From the cell containing the given text, extract its center point as (X, Y) coordinate. 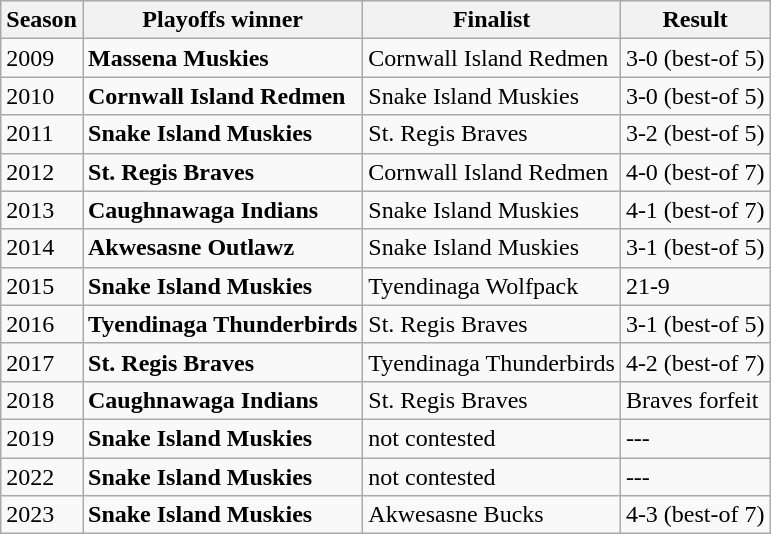
2015 (42, 286)
21-9 (695, 286)
Massena Muskies (222, 58)
2018 (42, 400)
2022 (42, 477)
Finalist (492, 20)
2009 (42, 58)
2013 (42, 210)
2016 (42, 324)
2012 (42, 172)
2019 (42, 438)
2010 (42, 96)
4-1 (best-of 7) (695, 210)
Playoffs winner (222, 20)
Season (42, 20)
Tyendinaga Wolfpack (492, 286)
4-2 (best-of 7) (695, 362)
4-3 (best-of 7) (695, 515)
Braves forfeit (695, 400)
2014 (42, 248)
Akwesasne Outlawz (222, 248)
Result (695, 20)
2017 (42, 362)
3-2 (best-of 5) (695, 134)
2023 (42, 515)
4-0 (best-of 7) (695, 172)
2011 (42, 134)
Akwesasne Bucks (492, 515)
